Search for the cell housing the specified text and yield its [x, y] center coordinate. 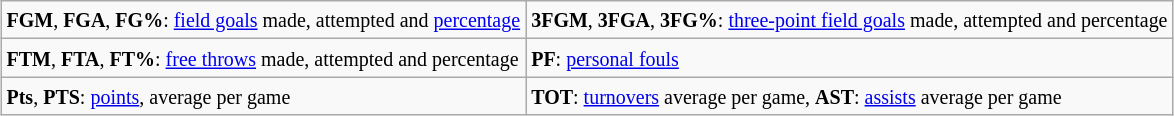
3FGM, 3FGA, 3FG%: three-point field goals made, attempted and percentage [850, 20]
FGM, FGA, FG%: field goals made, attempted and percentage [264, 20]
Pts, PTS: points, average per game [264, 96]
TOT: turnovers average per game, AST: assists average per game [850, 96]
PF: personal fouls [850, 58]
FTM, FTA, FT%: free throws made, attempted and percentage [264, 58]
